Scan for the cell matching the given text and deliver its (X, Y) coordinate at center. 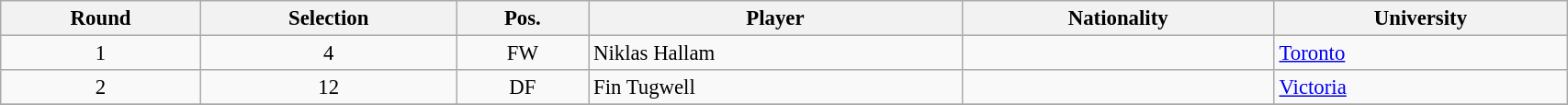
University (1420, 18)
Pos. (523, 18)
Fin Tugwell (775, 87)
DF (523, 87)
1 (101, 53)
Nationality (1118, 18)
FW (523, 53)
12 (329, 87)
Niklas Hallam (775, 53)
Toronto (1420, 53)
Victoria (1420, 87)
Selection (329, 18)
Player (775, 18)
Round (101, 18)
4 (329, 53)
2 (101, 87)
